Provide the [X, Y] coordinate of the cell's center where the given text is located.  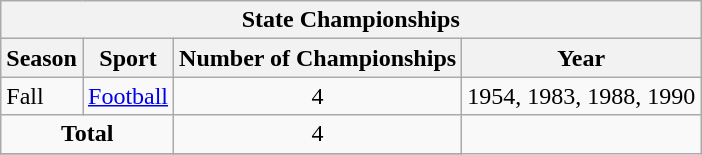
Season [42, 58]
1954, 1983, 1988, 1990 [582, 96]
Year [582, 58]
Total [88, 134]
Number of Championships [318, 58]
Fall [42, 96]
State Championships [351, 20]
Football [128, 96]
Sport [128, 58]
